Locate the cell with the specified text and output its (x, y) center coordinate. 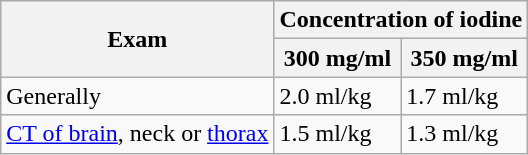
350 mg/ml (464, 58)
Exam (138, 39)
2.0 ml/kg (338, 96)
CT of brain, neck or thorax (138, 134)
300 mg/ml (338, 58)
Concentration of iodine (401, 20)
1.5 ml/kg (338, 134)
1.3 ml/kg (464, 134)
Generally (138, 96)
1.7 ml/kg (464, 96)
